Capture the cell that displays the provided text and extract its (X, Y) central coordinate. 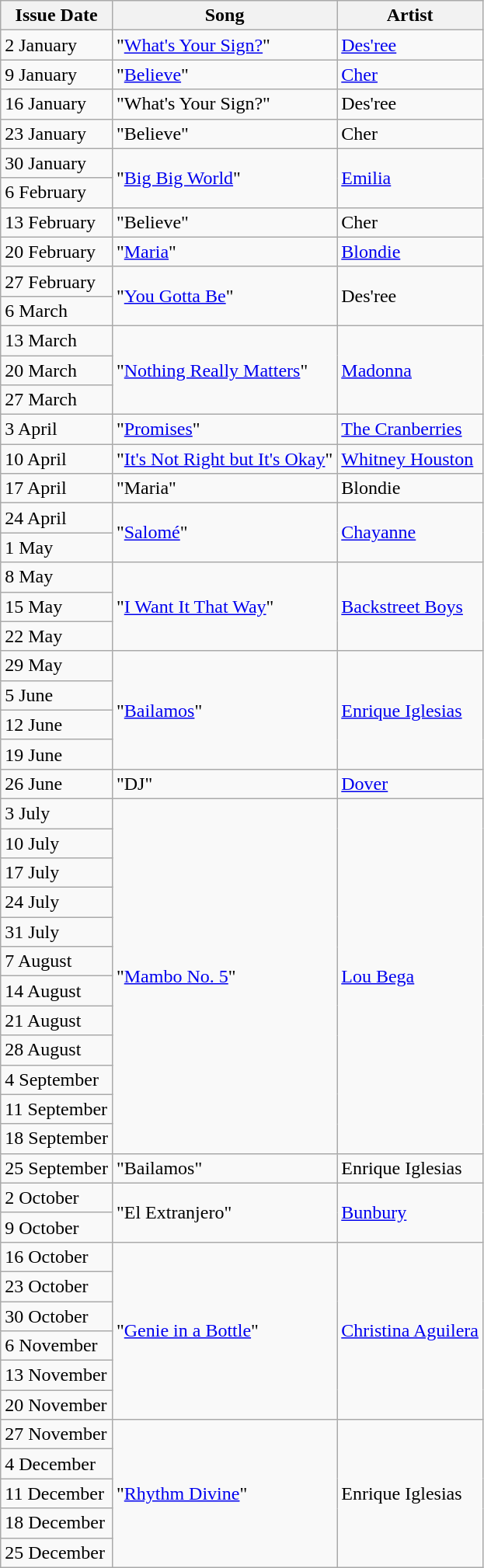
13 February (57, 222)
6 February (57, 193)
14 August (57, 991)
2 October (57, 1198)
Madonna (410, 370)
Bunbury (410, 1212)
24 July (57, 902)
"Nothing Really Matters" (224, 370)
20 February (57, 252)
19 June (57, 754)
17 April (57, 488)
11 September (57, 1109)
24 April (57, 518)
25 September (57, 1168)
"It's Not Right but It's Okay" (224, 459)
"Promises" (224, 429)
"Rhythm Divine" (224, 1493)
10 July (57, 843)
13 November (57, 1375)
16 October (57, 1257)
18 December (57, 1523)
29 May (57, 666)
Christina Aguilera (410, 1330)
23 October (57, 1286)
20 March (57, 370)
10 April (57, 459)
6 November (57, 1346)
Song (224, 16)
"DJ" (224, 784)
"Salomé" (224, 533)
9 October (57, 1227)
23 January (57, 134)
9 January (57, 75)
25 December (57, 1552)
"Big Big World" (224, 178)
27 February (57, 281)
30 October (57, 1316)
"I Want It That Way" (224, 607)
Artist (410, 16)
7 August (57, 961)
Backstreet Boys (410, 607)
12 June (57, 725)
Emilia (410, 178)
"You Gotta Be" (224, 296)
Whitney Houston (410, 459)
26 June (57, 784)
Issue Date (57, 16)
22 May (57, 636)
5 June (57, 695)
Chayanne (410, 533)
30 January (57, 163)
3 July (57, 813)
4 September (57, 1080)
11 December (57, 1493)
21 August (57, 1020)
"El Extranjero" (224, 1212)
"Genie in a Bottle" (224, 1330)
1 May (57, 548)
15 May (57, 607)
13 March (57, 340)
18 September (57, 1139)
27 March (57, 400)
4 December (57, 1464)
"Mambo No. 5" (224, 975)
17 July (57, 873)
Lou Bega (410, 975)
6 March (57, 311)
2 January (57, 45)
Dover (410, 784)
The Cranberries (410, 429)
27 November (57, 1434)
20 November (57, 1405)
28 August (57, 1050)
16 January (57, 104)
3 April (57, 429)
31 July (57, 932)
8 May (57, 577)
